Output the [X, Y] coordinate of the center of the cell containing the given text.  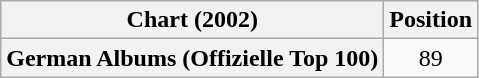
Position [431, 20]
89 [431, 58]
Chart (2002) [192, 20]
German Albums (Offizielle Top 100) [192, 58]
